Extract the [X, Y] coordinate from the center of the cell holding the provided text.  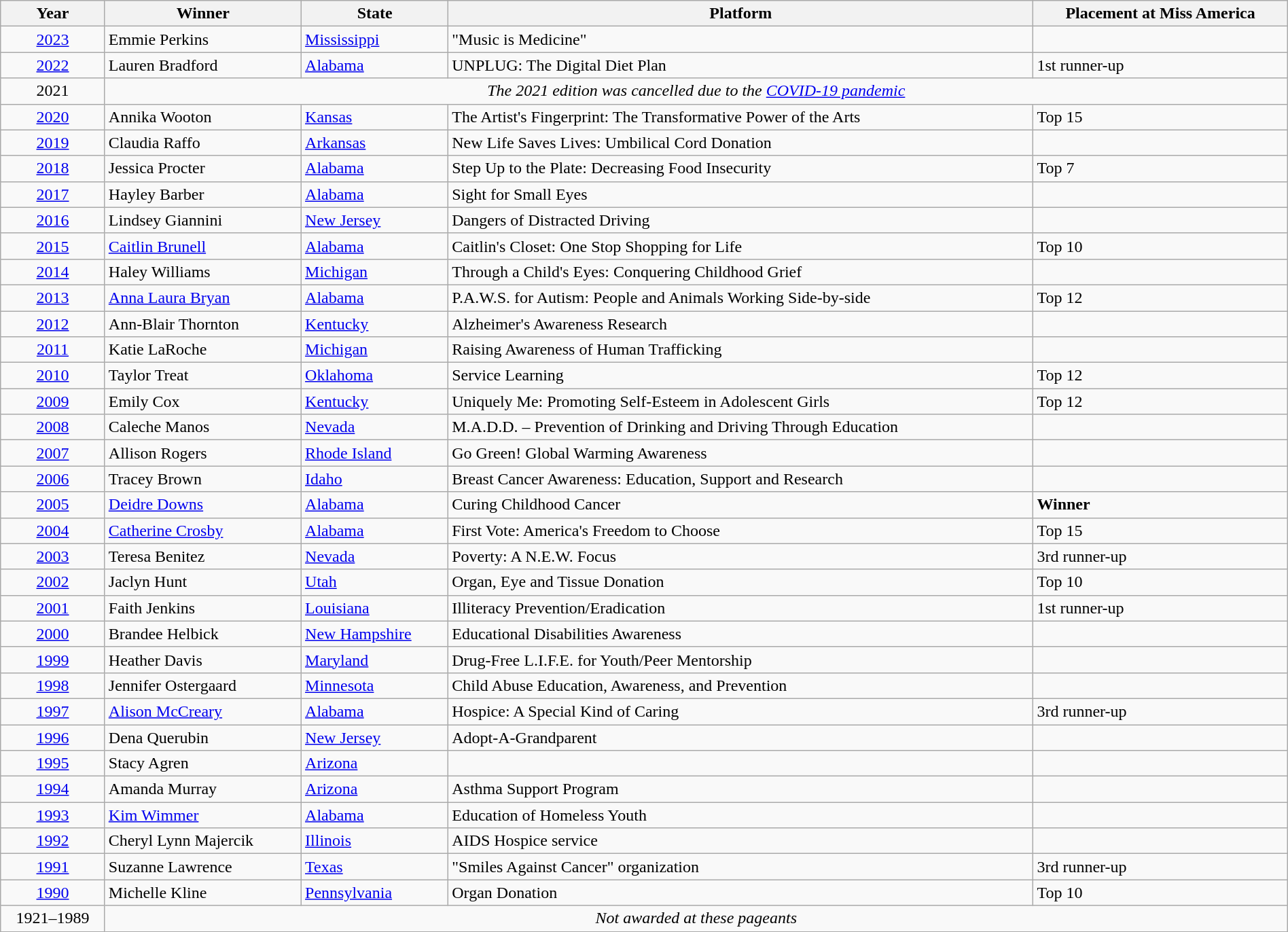
Service Learning [740, 376]
Ann-Blair Thornton [202, 324]
Asthma Support Program [740, 789]
1993 [53, 815]
"Smiles Against Cancer" organization [740, 867]
Not awarded at these pageants [696, 918]
Maryland [375, 660]
Go Green! Global Warming Awareness [740, 453]
Heather Davis [202, 660]
2017 [53, 194]
Year [53, 14]
Taylor Treat [202, 376]
Utah [375, 582]
Cheryl Lynn Majercik [202, 841]
Through a Child's Eyes: Conquering Childhood Grief [740, 272]
New Life Saves Lives: Umbilical Cord Donation [740, 143]
State [375, 14]
UNPLUG: The Digital Diet Plan [740, 65]
Faith Jenkins [202, 608]
Step Up to the Plate: Decreasing Food Insecurity [740, 168]
2004 [53, 531]
Deidre Downs [202, 505]
Kansas [375, 117]
Child Abuse Education, Awareness, and Prevention [740, 685]
Tracey Brown [202, 479]
Louisiana [375, 608]
2008 [53, 427]
Placement at Miss America [1160, 14]
Hayley Barber [202, 194]
Jennifer Ostergaard [202, 685]
Illiteracy Prevention/Eradication [740, 608]
Anna Laura Bryan [202, 298]
Educational Disabilities Awareness [740, 634]
2001 [53, 608]
1995 [53, 764]
2006 [53, 479]
Oklahoma [375, 376]
1992 [53, 841]
Mississippi [375, 39]
2009 [53, 401]
1996 [53, 737]
Uniquely Me: Promoting Self-Esteem in Adolescent Girls [740, 401]
Haley Williams [202, 272]
Catherine Crosby [202, 531]
Organ, Eye and Tissue Donation [740, 582]
Emmie Perkins [202, 39]
P.A.W.S. for Autism: People and Animals Working Side-by-side [740, 298]
Dangers of Distracted Driving [740, 220]
Caitlin Brunell [202, 246]
Claudia Raffo [202, 143]
Lindsey Giannini [202, 220]
2021 [53, 91]
Curing Childhood Cancer [740, 505]
Raising Awareness of Human Trafficking [740, 350]
2018 [53, 168]
Amanda Murray [202, 789]
2014 [53, 272]
Hospice: A Special Kind of Caring [740, 711]
2015 [53, 246]
2023 [53, 39]
Annika Wooton [202, 117]
2019 [53, 143]
M.A.D.D. – Prevention of Drinking and Driving Through Education [740, 427]
Suzanne Lawrence [202, 867]
Platform [740, 14]
Caitlin's Closet: One Stop Shopping for Life [740, 246]
Alison McCreary [202, 711]
"Music is Medicine" [740, 39]
Sight for Small Eyes [740, 194]
Dena Querubin [202, 737]
Top 7 [1160, 168]
Brandee Helbick [202, 634]
Emily Cox [202, 401]
2020 [53, 117]
2022 [53, 65]
Pennsylvania [375, 893]
New Hampshire [375, 634]
2000 [53, 634]
Adopt-A-Grandparent [740, 737]
The Artist's Fingerprint: The Transformative Power of the Arts [740, 117]
Organ Donation [740, 893]
Lauren Bradford [202, 65]
Jessica Procter [202, 168]
Jaclyn Hunt [202, 582]
Alzheimer's Awareness Research [740, 324]
1998 [53, 685]
2016 [53, 220]
Teresa Benitez [202, 556]
2012 [53, 324]
Breast Cancer Awareness: Education, Support and Research [740, 479]
Education of Homeless Youth [740, 815]
1991 [53, 867]
Kim Wimmer [202, 815]
Rhode Island [375, 453]
Katie LaRoche [202, 350]
Idaho [375, 479]
AIDS Hospice service [740, 841]
1999 [53, 660]
Drug-Free L.I.F.E. for Youth/Peer Mentorship [740, 660]
2007 [53, 453]
The 2021 edition was cancelled due to the COVID-19 pandemic [696, 91]
1921–1989 [53, 918]
2013 [53, 298]
Illinois [375, 841]
2011 [53, 350]
1997 [53, 711]
2010 [53, 376]
Caleche Manos [202, 427]
1990 [53, 893]
Texas [375, 867]
Michelle Kline [202, 893]
Allison Rogers [202, 453]
2005 [53, 505]
1994 [53, 789]
Stacy Agren [202, 764]
Poverty: A N.E.W. Focus [740, 556]
2003 [53, 556]
Arkansas [375, 143]
First Vote: America's Freedom to Choose [740, 531]
2002 [53, 582]
Minnesota [375, 685]
